Provide the (X, Y) coordinate of the cell's center where the given text is located.  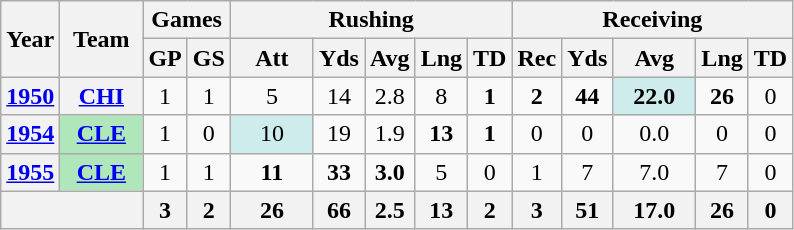
Year (30, 39)
GS (208, 58)
Receiving (652, 20)
1954 (30, 134)
Rushing (371, 20)
14 (338, 96)
2.5 (390, 210)
11 (272, 172)
Rec (537, 58)
8 (441, 96)
GP (165, 58)
1955 (30, 172)
1950 (30, 96)
Team (102, 39)
CHI (102, 96)
1.9 (390, 134)
22.0 (654, 96)
33 (338, 172)
51 (588, 210)
Att (272, 58)
66 (338, 210)
7.0 (654, 172)
Games (186, 20)
19 (338, 134)
10 (272, 134)
0.0 (654, 134)
2.8 (390, 96)
17.0 (654, 210)
44 (588, 96)
3.0 (390, 172)
